Search for the cell housing the specified text and yield its (x, y) center coordinate. 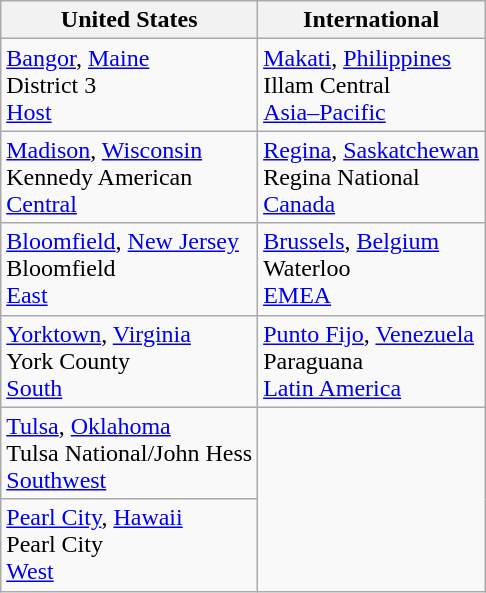
Yorktown, VirginiaYork CountySouth (130, 361)
United States (130, 20)
Bangor, MaineDistrict 3Host (130, 85)
Tulsa, OklahomaTulsa National/John HessSouthwest (130, 453)
Pearl City, HawaiiPearl CityWest (130, 545)
Regina, SaskatchewanRegina NationalCanada (372, 177)
International (372, 20)
Punto Fijo, VenezuelaParaguanaLatin America (372, 361)
Madison, WisconsinKennedy AmericanCentral (130, 177)
Makati, PhilippinesIllam CentralAsia–Pacific (372, 85)
Bloomfield, New JerseyBloomfieldEast (130, 269)
Brussels, BelgiumWaterlooEMEA (372, 269)
